Detect which cell encompasses the target text, then output its (x, y) center coordinate. 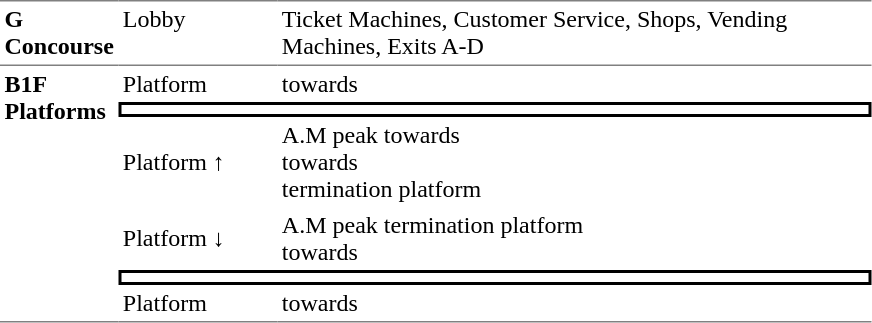
B1FPlatforms (59, 194)
Platform ↑ (198, 162)
A.M peak towards towards termination platform (574, 162)
A.M peak termination platform towards (574, 238)
Platform ↓ (198, 238)
GConcourse (59, 33)
Lobby (198, 33)
Ticket Machines, Customer Service, Shops, Vending Machines, Exits A-D (574, 33)
